Determine the [x, y] coordinate at the center of the cell enclosing the given text.  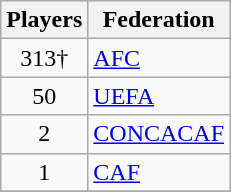
Players [44, 20]
AFC [159, 58]
313† [44, 58]
2 [44, 134]
UEFA [159, 96]
CONCACAF [159, 134]
CAF [159, 172]
1 [44, 172]
Federation [159, 20]
50 [44, 96]
